From the cell containing the given text, extract its center point as [x, y] coordinate. 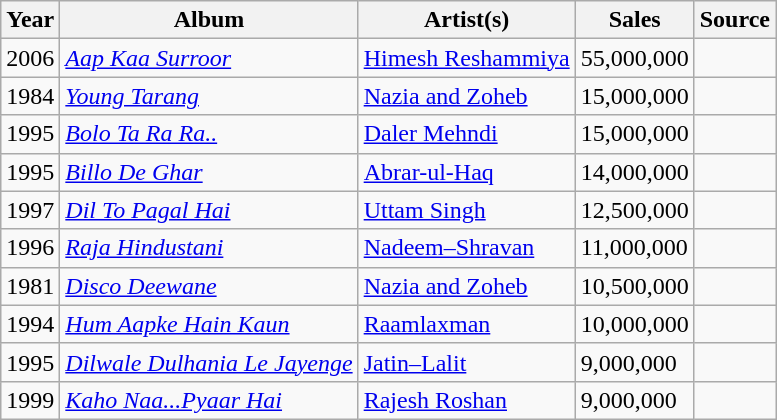
Daler Mehndi [466, 134]
Rajesh Roshan [466, 400]
Dilwale Dulhania Le Jayenge [209, 362]
Album [209, 20]
1984 [30, 96]
1999 [30, 400]
Kaho Naa...Pyaar Hai [209, 400]
Hum Aapke Hain Kaun [209, 324]
Disco Deewane [209, 286]
1996 [30, 248]
Dil To Pagal Hai [209, 210]
Uttam Singh [466, 210]
Billo De Ghar [209, 172]
14,000,000 [634, 172]
11,000,000 [634, 248]
Raja Hindustani [209, 248]
1981 [30, 286]
Artist(s) [466, 20]
10,500,000 [634, 286]
Sales [634, 20]
Himesh Reshammiya [466, 58]
Nadeem–Shravan [466, 248]
Aap Kaa Surroor [209, 58]
2006 [30, 58]
55,000,000 [634, 58]
Abrar-ul-Haq [466, 172]
Bolo Ta Ra Ra.. [209, 134]
Jatin–Lalit [466, 362]
1997 [30, 210]
1994 [30, 324]
10,000,000 [634, 324]
Young Tarang [209, 96]
12,500,000 [634, 210]
Year [30, 20]
Source [734, 20]
Raamlaxman [466, 324]
